Detect which cell encompasses the target text, then output its (X, Y) center coordinate. 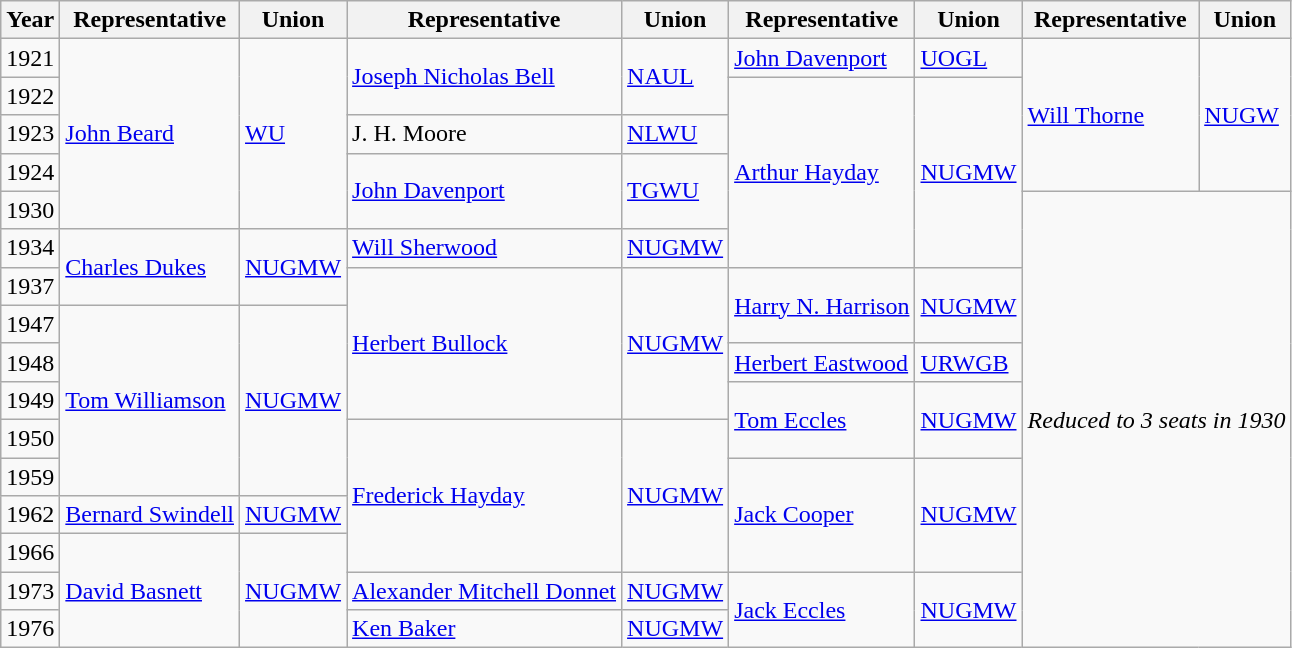
1930 (30, 210)
TGWU (676, 191)
Will Sherwood (484, 248)
1973 (30, 591)
1959 (30, 477)
1948 (30, 362)
Jack Cooper (822, 515)
Charles Dukes (150, 267)
1950 (30, 438)
NAUL (676, 77)
Year (30, 20)
1949 (30, 400)
Joseph Nicholas Bell (484, 77)
1937 (30, 286)
NUGW (1245, 115)
Tom Williamson (150, 400)
Will Thorne (1110, 115)
1962 (30, 515)
1966 (30, 553)
URWGB (968, 362)
Alexander Mitchell Donnet (484, 591)
1924 (30, 172)
David Basnett (150, 591)
NLWU (676, 134)
Ken Baker (484, 629)
UOGL (968, 58)
John Beard (150, 134)
Herbert Bullock (484, 343)
Bernard Swindell (150, 515)
WU (294, 134)
J. H. Moore (484, 134)
Jack Eccles (822, 610)
1923 (30, 134)
Reduced to 3 seats in 1930 (1156, 420)
Frederick Hayday (484, 495)
Arthur Hayday (822, 172)
Tom Eccles (822, 419)
Harry N. Harrison (822, 305)
1921 (30, 58)
1934 (30, 248)
1976 (30, 629)
1922 (30, 96)
1947 (30, 324)
Herbert Eastwood (822, 362)
